Extract the (x, y) coordinate from the center of the cell holding the provided text.  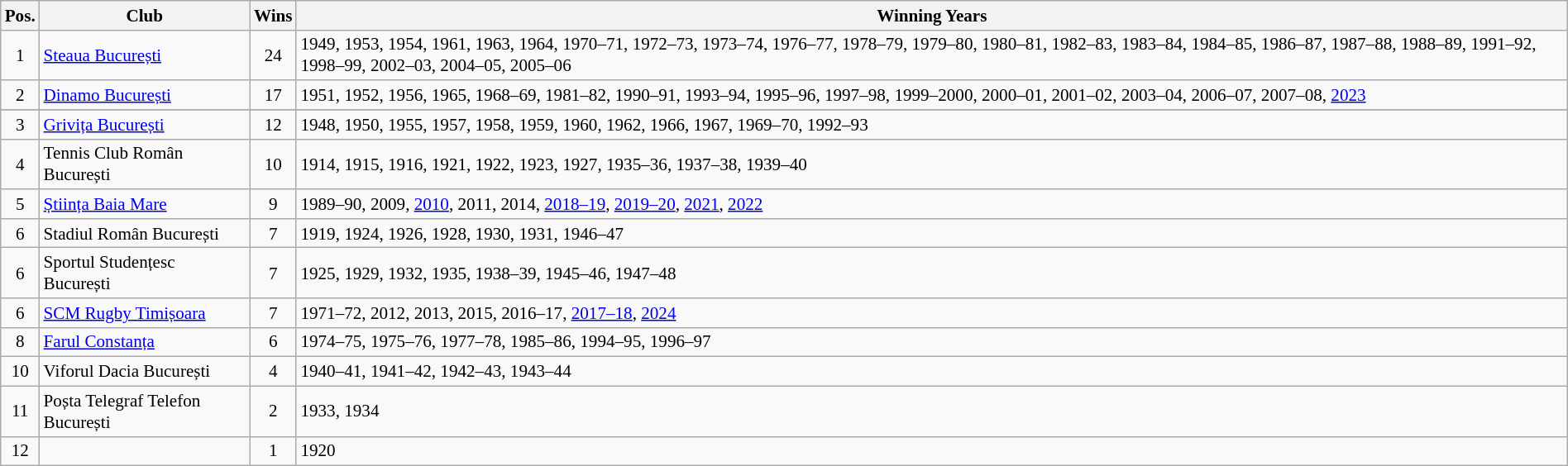
5 (20, 203)
Sportul Studențesc București (145, 273)
1951, 1952, 1956, 1965, 1968–69, 1981–82, 1990–91, 1993–94, 1995–96, 1997–98, 1999–2000, 2000–01, 2001–02, 2003–04, 2006–07, 2007–08, 2023 (931, 94)
Poșta Telegraf Telefon București (145, 411)
9 (273, 203)
1933, 1934 (931, 411)
8 (20, 342)
1919, 1924, 1926, 1928, 1930, 1931, 1946–47 (931, 233)
24 (273, 55)
1989–90, 2009, 2010, 2011, 2014, 2018–19, 2019–20, 2021, 2022 (931, 203)
3 (20, 124)
1948, 1950, 1955, 1957, 1958, 1959, 1960, 1962, 1966, 1967, 1969–70, 1992–93 (931, 124)
Grivița București (145, 124)
1974–75, 1975–76, 1977–78, 1985–86, 1994–95, 1996–97 (931, 342)
SCM Rugby Timișoara (145, 312)
1971–72, 2012, 2013, 2015, 2016–17, 2017–18, 2024 (931, 312)
1940–41, 1941–42, 1942–43, 1943–44 (931, 372)
17 (273, 94)
Știința Baia Mare (145, 203)
11 (20, 411)
1925, 1929, 1932, 1935, 1938–39, 1945–46, 1947–48 (931, 273)
Tennis Club Român București (145, 164)
Winning Years (931, 15)
Farul Constanța (145, 342)
Viforul Dacia București (145, 372)
Steaua București (145, 55)
Stadiul Român București (145, 233)
Pos. (20, 15)
Club (145, 15)
Dinamo București (145, 94)
1920 (931, 451)
1914, 1915, 1916, 1921, 1922, 1923, 1927, 1935–36, 1937–38, 1939–40 (931, 164)
Wins (273, 15)
